Return the (X, Y) coordinate for the center point of the cell that contains the specified text.  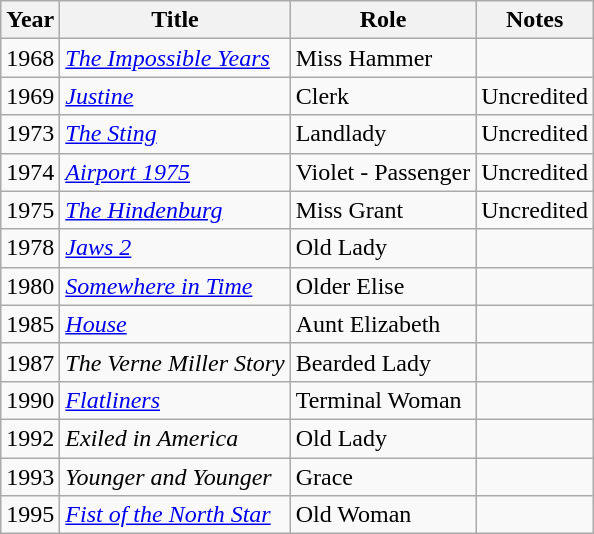
Justine (175, 96)
Old Woman (383, 515)
The Hindenburg (175, 210)
Notes (535, 20)
1980 (30, 286)
1974 (30, 172)
Landlady (383, 134)
Bearded Lady (383, 362)
1987 (30, 362)
Older Elise (383, 286)
1968 (30, 58)
1993 (30, 477)
Exiled in America (175, 438)
Miss Grant (383, 210)
1990 (30, 400)
Terminal Woman (383, 400)
Miss Hammer (383, 58)
House (175, 324)
Fist of the North Star (175, 515)
Airport 1975 (175, 172)
Role (383, 20)
1978 (30, 248)
1973 (30, 134)
1975 (30, 210)
Aunt Elizabeth (383, 324)
1985 (30, 324)
Clerk (383, 96)
1992 (30, 438)
Flatliners (175, 400)
Somewhere in Time (175, 286)
Jaws 2 (175, 248)
The Verne Miller Story (175, 362)
Grace (383, 477)
1969 (30, 96)
Younger and Younger (175, 477)
1995 (30, 515)
Year (30, 20)
The Impossible Years (175, 58)
Violet - Passenger (383, 172)
Title (175, 20)
The Sting (175, 134)
